For the text-containing cell, return its midpoint in (X, Y) coordinate format. 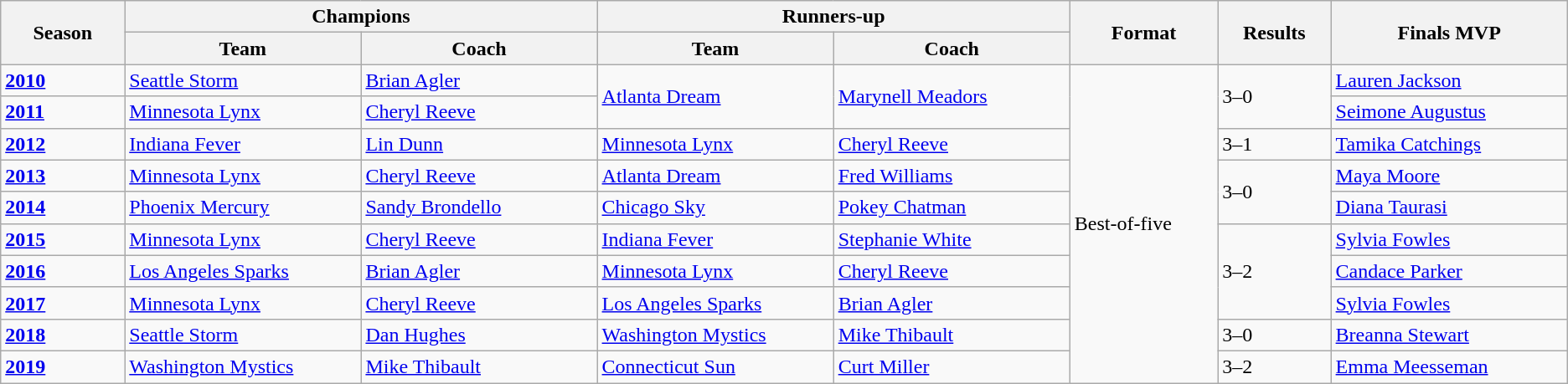
Emma Meesseman (1449, 366)
Tamika Catchings (1449, 144)
Champions (361, 17)
Breanna Stewart (1449, 335)
Stephanie White (952, 239)
2019 (63, 366)
Fred Williams (952, 176)
Connecticut Sun (715, 366)
Finals MVP (1449, 33)
Lin Dunn (479, 144)
Diana Taurasi (1449, 207)
Season (63, 33)
Results (1275, 33)
Candace Parker (1449, 271)
2017 (63, 303)
Maya Moore (1449, 176)
2018 (63, 335)
2015 (63, 239)
Phoenix Mercury (243, 207)
Runners-up (833, 17)
2014 (63, 207)
Best-of-five (1143, 224)
Pokey Chatman (952, 207)
Sandy Brondello (479, 207)
Curt Miller (952, 366)
2016 (63, 271)
Chicago Sky (715, 207)
Marynell Meadors (952, 96)
2011 (63, 112)
Dan Hughes (479, 335)
Format (1143, 33)
2013 (63, 176)
2010 (63, 80)
3–1 (1275, 144)
2012 (63, 144)
Seimone Augustus (1449, 112)
Lauren Jackson (1449, 80)
